Pinpoint the cell where the given text exists, returning its [x, y] midpoint coordinate. 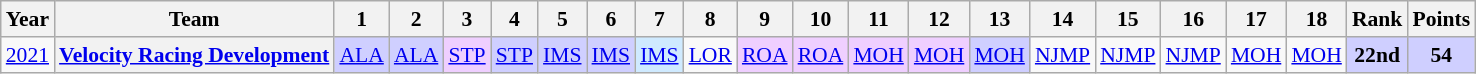
5 [562, 19]
4 [514, 19]
11 [878, 19]
7 [660, 19]
10 [821, 19]
12 [940, 19]
6 [612, 19]
8 [710, 19]
Points [1441, 19]
3 [466, 19]
17 [1256, 19]
1 [361, 19]
Year [28, 19]
9 [765, 19]
14 [1062, 19]
22nd [1378, 55]
2 [416, 19]
LOR [710, 55]
Rank [1378, 19]
18 [1316, 19]
Velocity Racing Development [194, 55]
13 [1000, 19]
54 [1441, 55]
2021 [28, 55]
15 [1128, 19]
16 [1194, 19]
Team [194, 19]
